Determine the [X, Y] coordinate at the center of the cell enclosing the given text.  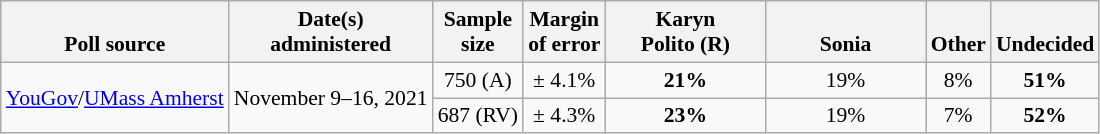
8% [958, 80]
21% [685, 80]
Marginof error [564, 32]
Sonia [845, 32]
Poll source [115, 32]
November 9–16, 2021 [331, 98]
687 (RV) [478, 116]
± 4.3% [564, 116]
Samplesize [478, 32]
Other [958, 32]
52% [1045, 116]
750 (A) [478, 80]
± 4.1% [564, 80]
51% [1045, 80]
Date(s)administered [331, 32]
23% [685, 116]
Undecided [1045, 32]
7% [958, 116]
YouGov/UMass Amherst [115, 98]
KarynPolito (R) [685, 32]
